For the text-containing cell, return its midpoint in (X, Y) coordinate format. 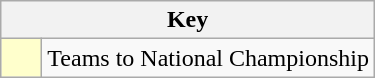
Teams to National Championship (208, 58)
Key (188, 20)
